Scan for the cell matching the given text and deliver its [X, Y] coordinate at center. 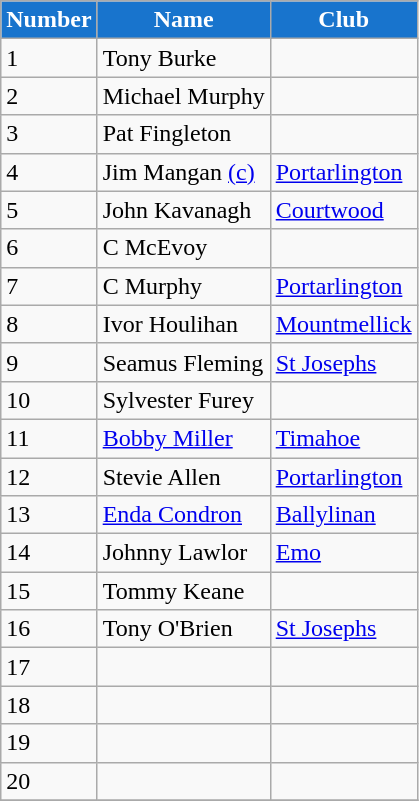
5 [49, 210]
Courtwood [344, 210]
Tony Burke [184, 58]
15 [49, 591]
Pat Fingleton [184, 134]
Name [184, 20]
1 [49, 58]
14 [49, 553]
Jim Mangan (c) [184, 172]
Michael Murphy [184, 96]
9 [49, 362]
Ivor Houlihan [184, 324]
Johnny Lawlor [184, 553]
16 [49, 629]
Ballylinan [344, 515]
7 [49, 286]
20 [49, 781]
Sylvester Furey [184, 400]
Seamus Fleming [184, 362]
8 [49, 324]
John Kavanagh [184, 210]
Tony O'Brien [184, 629]
2 [49, 96]
Stevie Allen [184, 477]
11 [49, 438]
C McEvoy [184, 248]
Timahoe [344, 438]
18 [49, 705]
Bobby Miller [184, 438]
Mountmellick [344, 324]
C Murphy [184, 286]
4 [49, 172]
10 [49, 400]
Club [344, 20]
3 [49, 134]
6 [49, 248]
Number [49, 20]
19 [49, 743]
17 [49, 667]
Enda Condron [184, 515]
12 [49, 477]
13 [49, 515]
Emo [344, 553]
Tommy Keane [184, 591]
